Identify which cell holds the provided text, then report its (x, y) central coordinate. 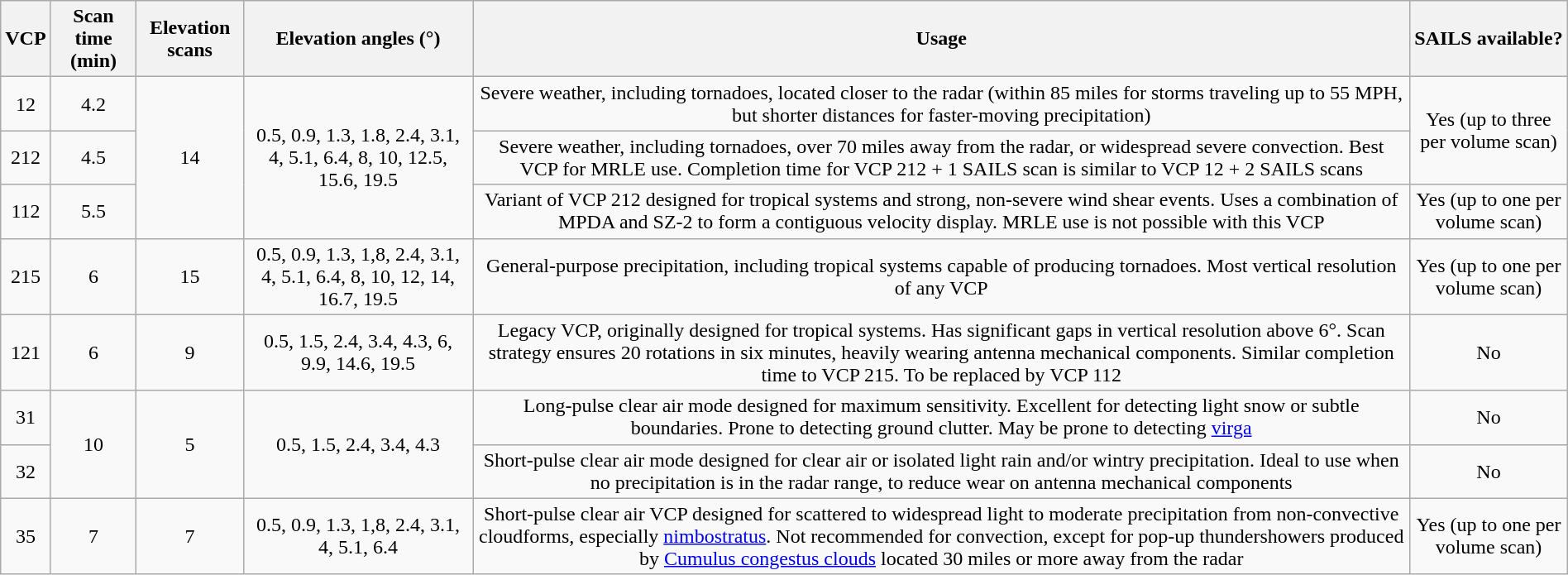
5 (190, 444)
32 (26, 472)
VCP (26, 39)
Elevation angles (°) (357, 39)
4.2 (93, 104)
Usage (941, 39)
Elevation scans (190, 39)
Scan time (min) (93, 39)
0.5, 1.5, 2.4, 3.4, 4.3 (357, 444)
31 (26, 417)
0.5, 0.9, 1.3, 1.8, 2.4, 3.1, 4, 5.1, 6.4, 8, 10, 12.5, 15.6, 19.5 (357, 157)
SAILS available? (1489, 39)
4.5 (93, 157)
0.5, 0.9, 1.3, 1,8, 2.4, 3.1, 4, 5.1, 6.4, 8, 10, 12, 14, 16.7, 19.5 (357, 276)
Yes (up to three per volume scan) (1489, 131)
15 (190, 276)
14 (190, 157)
215 (26, 276)
0.5, 1.5, 2.4, 3.4, 4.3, 6, 9.9, 14.6, 19.5 (357, 352)
0.5, 0.9, 1.3, 1,8, 2.4, 3.1, 4, 5.1, 6.4 (357, 536)
12 (26, 104)
9 (190, 352)
212 (26, 157)
5.5 (93, 212)
General-purpose precipitation, including tropical systems capable of producing tornadoes. Most vertical resolution of any VCP (941, 276)
112 (26, 212)
35 (26, 536)
121 (26, 352)
10 (93, 444)
